Scan for the cell matching the given text and deliver its (x, y) coordinate at center. 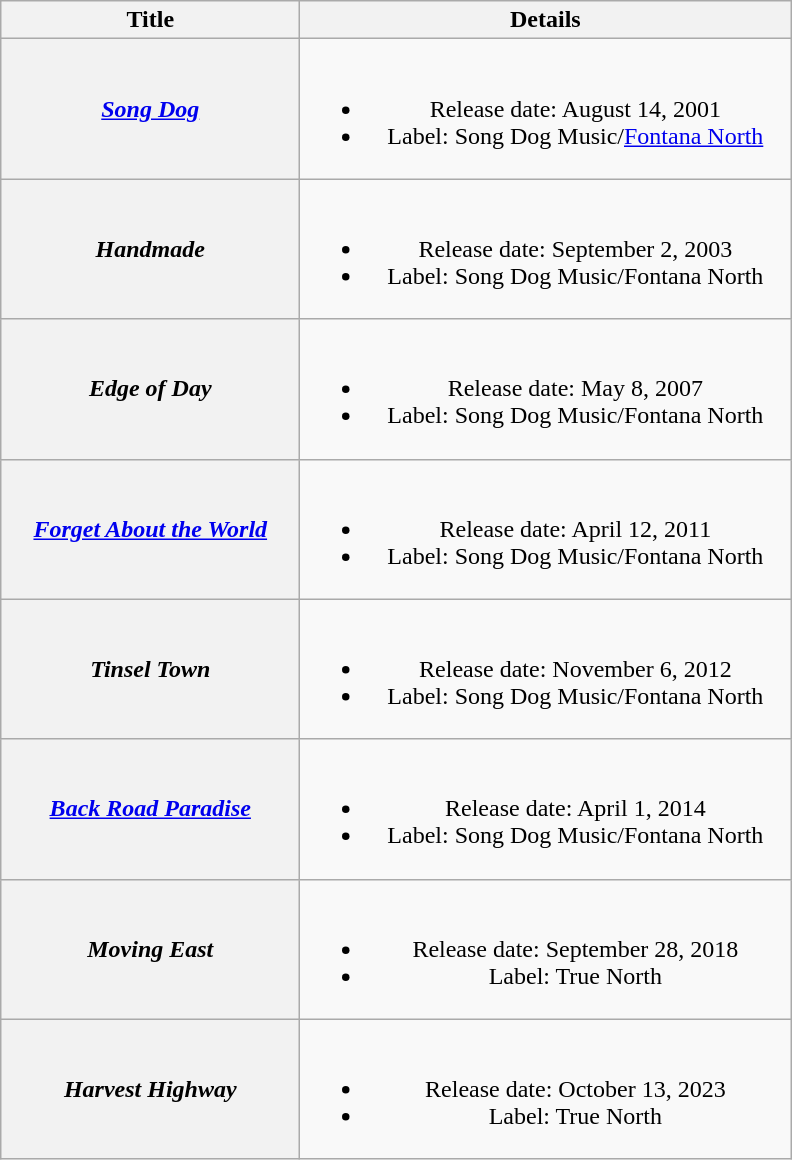
Handmade (150, 249)
Title (150, 20)
Release date: April 1, 2014Label: Song Dog Music/Fontana North (546, 809)
Edge of Day (150, 389)
Release date: August 14, 2001Label: Song Dog Music/Fontana North (546, 109)
Tinsel Town (150, 669)
Release date: November 6, 2012Label: Song Dog Music/Fontana North (546, 669)
Harvest Highway (150, 1089)
Release date: April 12, 2011Label: Song Dog Music/Fontana North (546, 529)
Song Dog (150, 109)
Release date: September 28, 2018Label: True North (546, 949)
Release date: September 2, 2003Label: Song Dog Music/Fontana North (546, 249)
Details (546, 20)
Back Road Paradise (150, 809)
Release date: May 8, 2007Label: Song Dog Music/Fontana North (546, 389)
Release date: October 13, 2023Label: True North (546, 1089)
Forget About the World (150, 529)
Moving East (150, 949)
